Capture the cell that displays the provided text and extract its [X, Y] central coordinate. 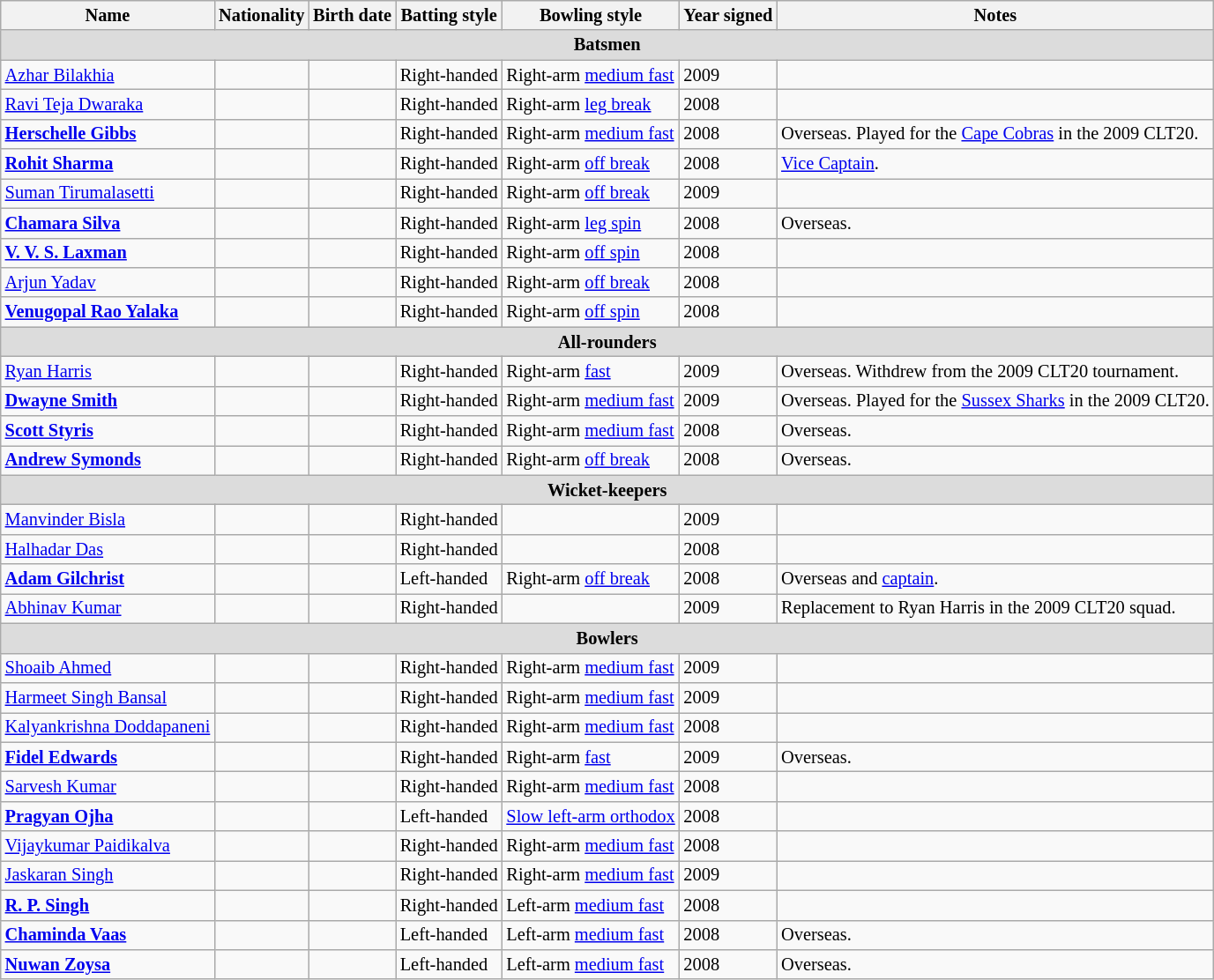
Overseas. Played for the Sussex Sharks in the 2009 CLT20. [994, 401]
Ryan Harris [108, 371]
R. P. Singh [108, 905]
Right-arm leg spin [591, 223]
All-rounders [607, 342]
Batsmen [607, 45]
Slow left-arm orthodox [591, 816]
Rohit Sharma [108, 164]
Kalyankrishna Doddapaneni [108, 727]
Chaminda Vaas [108, 935]
Halhadar Das [108, 549]
Herschelle Gibbs [108, 134]
Nuwan Zoysa [108, 964]
Venugopal Rao Yalaka [108, 312]
Arjun Yadav [108, 282]
Jaskaran Singh [108, 875]
Replacement to Ryan Harris in the 2009 CLT20 squad. [994, 608]
Ravi Teja Dwaraka [108, 104]
Overseas. Withdrew from the 2009 CLT20 tournament. [994, 371]
Fidel Edwards [108, 757]
Overseas. Played for the Cape Cobras in the 2009 CLT20. [994, 134]
Dwayne Smith [108, 401]
Notes [994, 15]
Sarvesh Kumar [108, 786]
Batting style [450, 15]
Abhinav Kumar [108, 608]
Shoaib Ahmed [108, 668]
Nationality [261, 15]
Bowlers [607, 638]
Harmeet Singh Bansal [108, 697]
Birth date [353, 15]
V. V. S. Laxman [108, 253]
Suman Tirumalasetti [108, 193]
Bowling style [591, 15]
Pragyan Ojha [108, 816]
Right-arm leg break [591, 104]
Vice Captain. [994, 164]
Adam Gilchrist [108, 579]
Scott Styris [108, 431]
Name [108, 15]
Overseas and captain. [994, 579]
Manvinder Bisla [108, 519]
Chamara Silva [108, 223]
Andrew Symonds [108, 460]
Vijaykumar Paidikalva [108, 846]
Wicket-keepers [607, 490]
Azhar Bilakhia [108, 75]
Year signed [728, 15]
